Find where the given text appears and provide that cell's center as (x, y) coordinate. 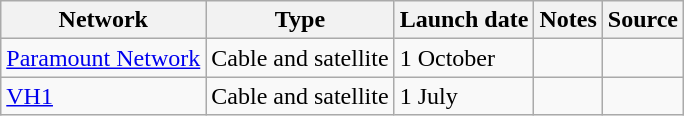
Launch date (464, 20)
1 July (464, 96)
Type (300, 20)
Paramount Network (104, 58)
VH1 (104, 96)
1 October (464, 58)
Notes (568, 20)
Source (642, 20)
Network (104, 20)
